Return [x, y] of the center of cell containing provided text 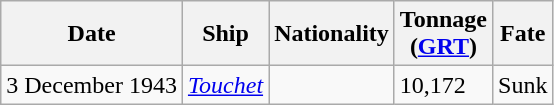
Ship [225, 34]
Touchet [225, 85]
Nationality [332, 34]
10,172 [443, 85]
Date [92, 34]
3 December 1943 [92, 85]
Fate [523, 34]
Tonnage (GRT) [443, 34]
Sunk [523, 85]
